Determine the [x, y] coordinate at the center of the cell enclosing the given text.  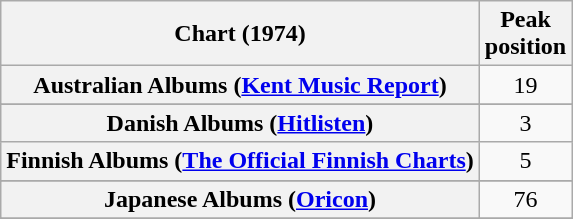
5 [525, 161]
Danish Albums (Hitlisten) [240, 123]
76 [525, 199]
Japanese Albums (Oricon) [240, 199]
Peakposition [525, 34]
Australian Albums (Kent Music Report) [240, 85]
3 [525, 123]
Chart (1974) [240, 34]
19 [525, 85]
Finnish Albums (The Official Finnish Charts) [240, 161]
